Output the [x, y] coordinate of the center of the cell containing the given text.  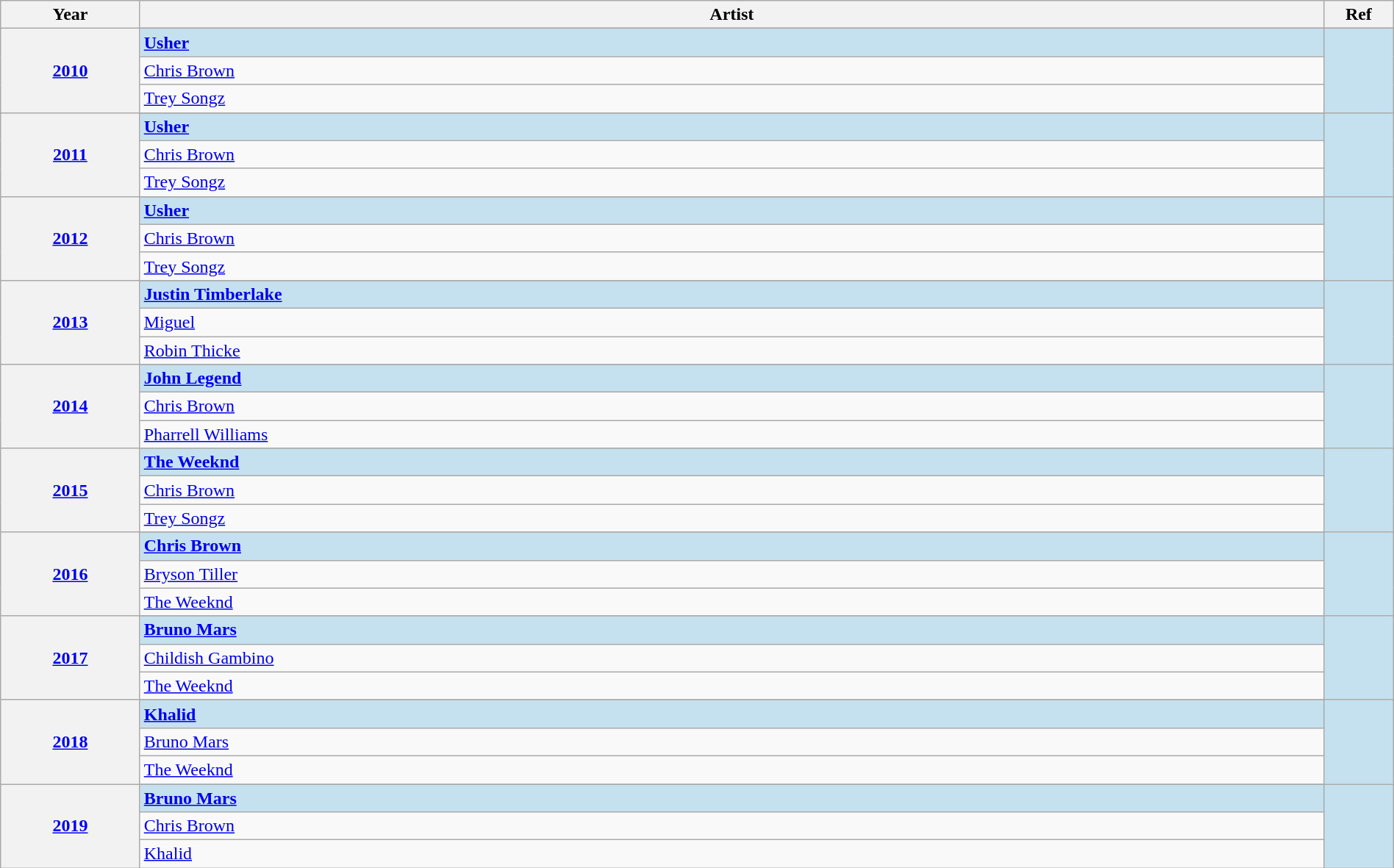
Pharrell Williams [732, 434]
2015 [71, 490]
2011 [71, 154]
Miguel [732, 322]
Artist [732, 15]
Justin Timberlake [732, 294]
John Legend [732, 379]
Ref [1359, 15]
Robin Thicke [732, 351]
2014 [71, 406]
Bryson Tiller [732, 574]
2018 [71, 742]
2017 [71, 658]
Year [71, 15]
2013 [71, 322]
2010 [71, 71]
2012 [71, 238]
2016 [71, 574]
Childish Gambino [732, 658]
2019 [71, 825]
